Locate the cell with the specified text and output its [X, Y] center coordinate. 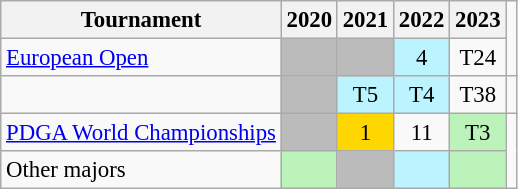
2022 [422, 20]
T5 [365, 95]
T24 [478, 58]
2023 [478, 20]
Tournament [141, 20]
1 [365, 133]
4 [422, 58]
2020 [309, 20]
PDGA World Championships [141, 133]
Other majors [141, 170]
11 [422, 133]
European Open [141, 58]
T3 [478, 133]
T38 [478, 95]
2021 [365, 20]
T4 [422, 95]
